Capture the cell that displays the provided text and extract its [x, y] central coordinate. 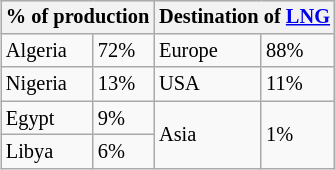
Nigeria [47, 84]
Asia [208, 134]
1% [298, 134]
Algeria [47, 51]
11% [298, 84]
Europe [208, 51]
% of production [78, 17]
13% [124, 84]
USA [208, 84]
9% [124, 118]
6% [124, 152]
72% [124, 51]
Destination of LNG [244, 17]
Egypt [47, 118]
88% [298, 51]
Libya [47, 152]
